From the cell containing the given text, extract its center point as [X, Y] coordinate. 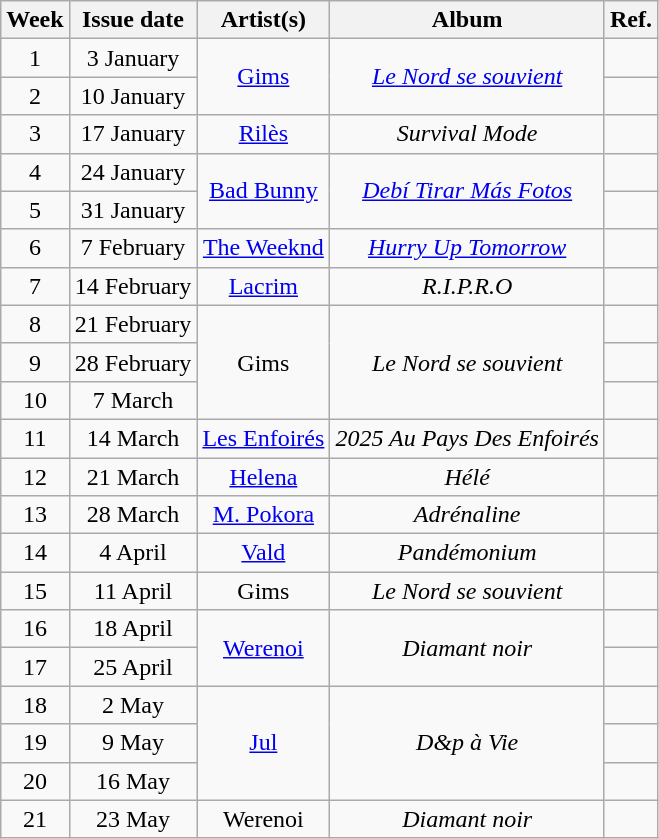
11 April [133, 591]
18 [35, 705]
Rilès [264, 134]
2 May [133, 705]
2025 Au Pays Des Enfoirés [468, 438]
28 March [133, 515]
4 [35, 172]
19 [35, 743]
3 January [133, 58]
31 January [133, 210]
1 [35, 58]
Bad Bunny [264, 191]
28 February [133, 362]
Pandémonium [468, 553]
2 [35, 96]
Album [468, 20]
17 January [133, 134]
6 [35, 248]
The Weeknd [264, 248]
9 [35, 362]
14 March [133, 438]
13 [35, 515]
24 January [133, 172]
18 April [133, 629]
4 April [133, 553]
9 May [133, 743]
14 February [133, 286]
17 [35, 667]
7 February [133, 248]
21 February [133, 324]
Les Enfoirés [264, 438]
Hélé [468, 477]
R.I.P.R.O [468, 286]
Vald [264, 553]
D&p à Vie [468, 743]
Week [35, 20]
M. Pokora [264, 515]
Lacrim [264, 286]
Ref. [630, 20]
Survival Mode [468, 134]
Debí Tirar Más Fotos [468, 191]
21 March [133, 477]
20 [35, 781]
16 [35, 629]
23 May [133, 819]
5 [35, 210]
16 May [133, 781]
3 [35, 134]
10 January [133, 96]
10 [35, 400]
15 [35, 591]
7 March [133, 400]
Issue date [133, 20]
Artist(s) [264, 20]
Adrénaline [468, 515]
Jul [264, 743]
11 [35, 438]
Helena [264, 477]
7 [35, 286]
12 [35, 477]
25 April [133, 667]
8 [35, 324]
21 [35, 819]
Hurry Up Tomorrow [468, 248]
14 [35, 553]
